Output the [x, y] coordinate of the center of the cell containing the given text.  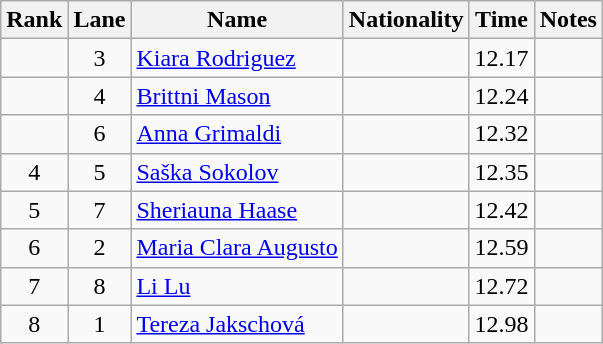
Maria Clara Augusto [237, 248]
3 [100, 58]
12.98 [502, 324]
2 [100, 248]
12.72 [502, 286]
1 [100, 324]
Time [502, 20]
Name [237, 20]
Brittni Mason [237, 96]
12.24 [502, 96]
Notes [568, 20]
Lane [100, 20]
Tereza Jakschová [237, 324]
Rank [34, 20]
Li Lu [237, 286]
12.32 [502, 134]
12.42 [502, 210]
12.59 [502, 248]
Nationality [406, 20]
Anna Grimaldi [237, 134]
12.17 [502, 58]
Kiara Rodriguez [237, 58]
Sheriauna Haase [237, 210]
Saška Sokolov [237, 172]
12.35 [502, 172]
